Extract the (x, y) coordinate from the center of the cell holding the provided text.  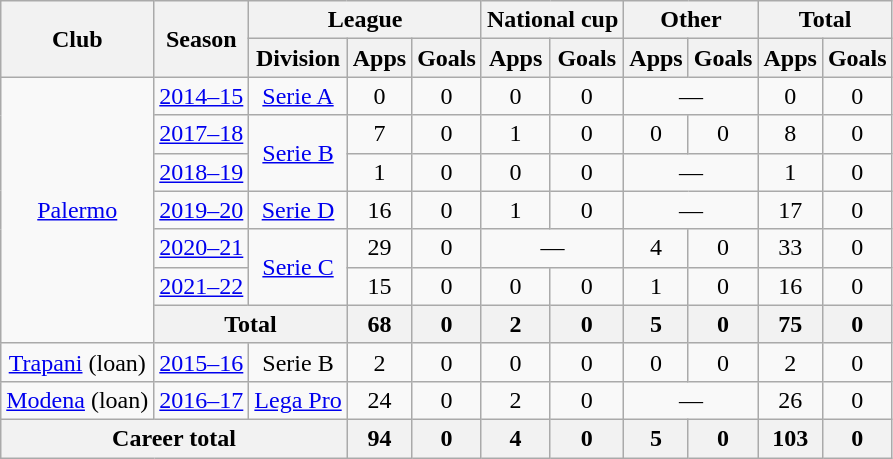
2016–17 (202, 400)
17 (790, 210)
15 (379, 286)
7 (379, 134)
29 (379, 248)
2018–19 (202, 172)
National cup (552, 20)
2020–21 (202, 248)
24 (379, 400)
Serie A (298, 96)
2021–22 (202, 286)
33 (790, 248)
2019–20 (202, 210)
Palermo (78, 210)
2015–16 (202, 362)
Other (691, 20)
League (366, 20)
Serie C (298, 267)
26 (790, 400)
Modena (loan) (78, 400)
Trapani (loan) (78, 362)
Career total (174, 438)
Division (298, 58)
94 (379, 438)
Season (202, 39)
Serie D (298, 210)
2014–15 (202, 96)
2017–18 (202, 134)
68 (379, 324)
75 (790, 324)
Lega Pro (298, 400)
Club (78, 39)
8 (790, 134)
103 (790, 438)
